For the text-containing cell, return its midpoint in [X, Y] coordinate format. 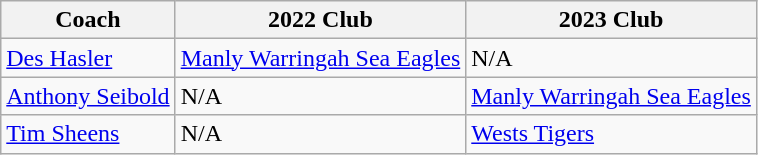
2022 Club [320, 20]
2023 Club [612, 20]
Tim Sheens [88, 134]
Des Hasler [88, 58]
Coach [88, 20]
Anthony Seibold [88, 96]
Wests Tigers [612, 134]
